Locate the cell with the specified text and output its [x, y] center coordinate. 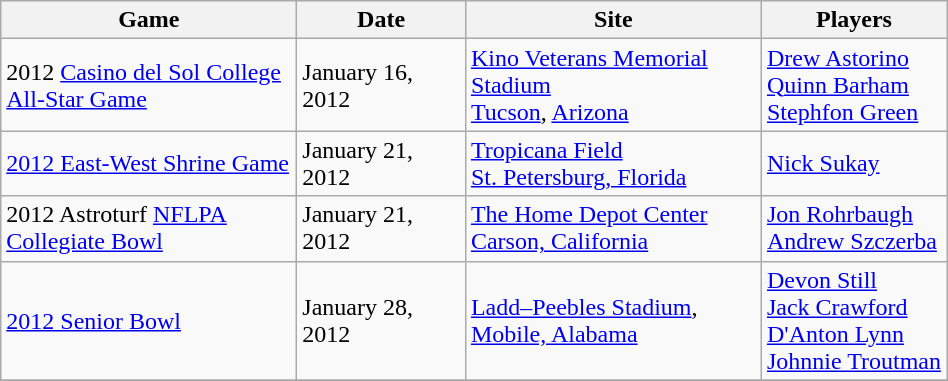
January 16, 2012 [382, 85]
Date [382, 20]
2012 Astroturf NFLPA Collegiate Bowl [149, 228]
Site [613, 20]
Nick Sukay [854, 164]
Jon RohrbaughAndrew Szczerba [854, 228]
2012 Senior Bowl [149, 320]
Tropicana FieldSt. Petersburg, Florida [613, 164]
Devon StillJack CrawfordD'Anton LynnJohnnie Troutman [854, 320]
The Home Depot CenterCarson, California [613, 228]
Drew AstorinoQuinn BarhamStephfon Green [854, 85]
Game [149, 20]
January 28, 2012 [382, 320]
Players [854, 20]
2012 East-West Shrine Game [149, 164]
Kino Veterans Memorial StadiumTucson, Arizona [613, 85]
2012 Casino del Sol College All-Star Game [149, 85]
Ladd–Peebles Stadium,Mobile, Alabama [613, 320]
